Find where the given text appears and provide that cell's center as (x, y) coordinate. 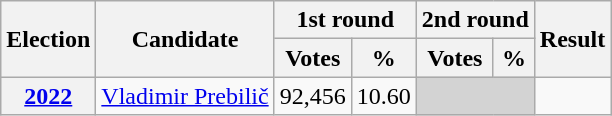
2nd round (475, 20)
1st round (345, 20)
2022 (48, 96)
Candidate (185, 39)
Vladimir Prebilič (185, 96)
92,456 (312, 96)
Result (572, 39)
Election (48, 39)
10.60 (384, 96)
